Search for the cell housing the specified text and yield its [x, y] center coordinate. 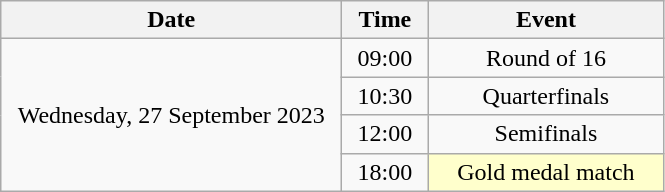
Round of 16 [546, 58]
12:00 [385, 134]
Semifinals [546, 134]
Date [172, 20]
09:00 [385, 58]
Time [385, 20]
10:30 [385, 96]
Event [546, 20]
Quarterfinals [546, 96]
Gold medal match [546, 172]
18:00 [385, 172]
Wednesday, 27 September 2023 [172, 115]
